Capture the cell that displays the provided text and extract its [x, y] central coordinate. 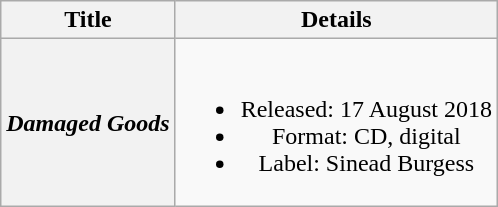
Details [336, 20]
Released: 17 August 2018Format: CD, digitalLabel: Sinead Burgess [336, 122]
Title [88, 20]
Damaged Goods [88, 122]
